Search for the cell housing the specified text and yield its (x, y) center coordinate. 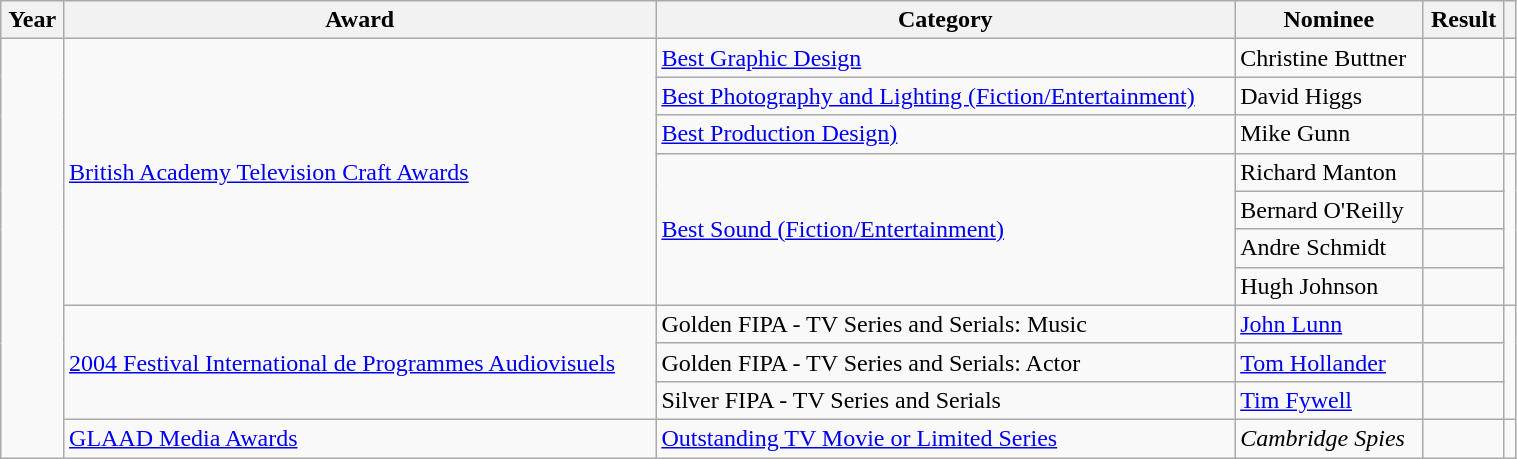
Best Sound (Fiction/Entertainment) (946, 229)
Category (946, 20)
Mike Gunn (1329, 134)
David Higgs (1329, 96)
Nominee (1329, 20)
Result (1464, 20)
Richard Manton (1329, 172)
2004 Festival International de Programmes Audiovisuels (360, 362)
Award (360, 20)
Year (32, 20)
Best Production Design) (946, 134)
Tim Fywell (1329, 400)
John Lunn (1329, 324)
GLAAD Media Awards (360, 438)
Best Photography and Lighting (Fiction/Entertainment) (946, 96)
British Academy Television Craft Awards (360, 172)
Christine Buttner (1329, 58)
Andre Schmidt (1329, 248)
Golden FIPA - TV Series and Serials: Actor (946, 362)
Hugh Johnson (1329, 286)
Outstanding TV Movie or Limited Series (946, 438)
Cambridge Spies (1329, 438)
Golden FIPA - TV Series and Serials: Music (946, 324)
Tom Hollander (1329, 362)
Best Graphic Design (946, 58)
Silver FIPA - TV Series and Serials (946, 400)
Bernard O'Reilly (1329, 210)
